Provide the [X, Y] coordinate of the cell's center where the given text is located.  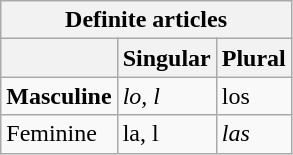
los [254, 96]
las [254, 134]
Definite articles [146, 20]
Feminine [59, 134]
Masculine [59, 96]
Singular [166, 58]
la, l [166, 134]
Plural [254, 58]
lo, l [166, 96]
